Extract the [X, Y] coordinate from the center of the cell holding the provided text.  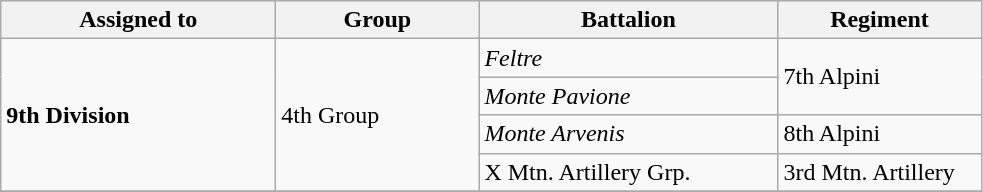
7th Alpini [880, 77]
Monte Pavione [628, 96]
Monte Arvenis [628, 134]
Group [378, 20]
X Mtn. Artillery Grp. [628, 172]
4th Group [378, 115]
Feltre [628, 58]
9th Division [138, 115]
Battalion [628, 20]
3rd Mtn. Artillery [880, 172]
Assigned to [138, 20]
8th Alpini [880, 134]
Regiment [880, 20]
